From the cell containing the given text, extract its center point as (X, Y) coordinate. 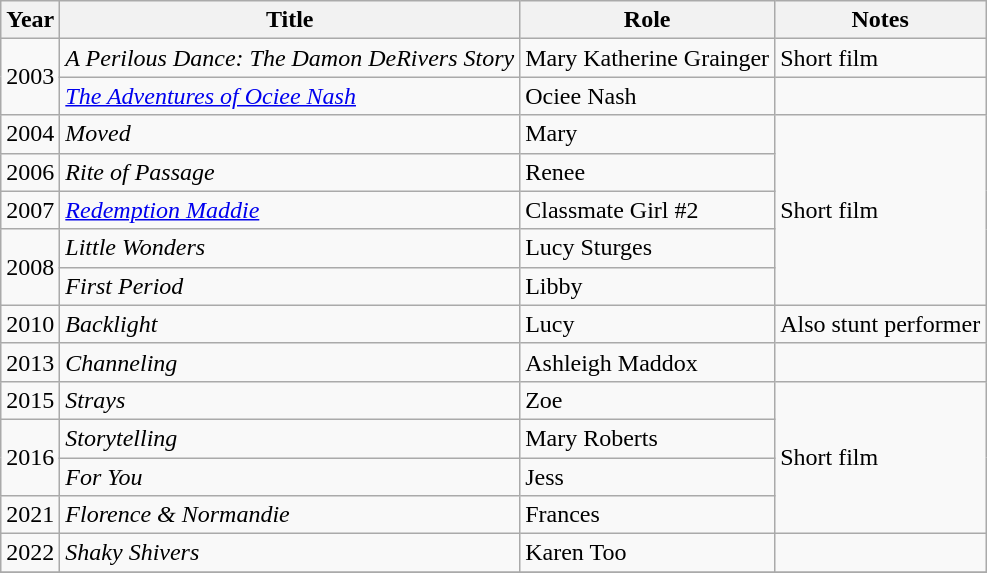
Role (648, 20)
2006 (30, 172)
Year (30, 20)
Jess (648, 477)
Frances (648, 515)
Channeling (290, 362)
Moved (290, 134)
Title (290, 20)
Storytelling (290, 438)
Backlight (290, 324)
First Period (290, 286)
Ociee Nash (648, 96)
Florence & Normandie (290, 515)
2013 (30, 362)
Shaky Shivers (290, 553)
Karen Too (648, 553)
For You (290, 477)
Lucy Sturges (648, 248)
Renee (648, 172)
Redemption Maddie (290, 210)
Mary (648, 134)
2015 (30, 400)
2003 (30, 77)
2021 (30, 515)
2007 (30, 210)
2016 (30, 457)
Strays (290, 400)
Little Wonders (290, 248)
Mary Katherine Grainger (648, 58)
2008 (30, 267)
2004 (30, 134)
Rite of Passage (290, 172)
2022 (30, 553)
Mary Roberts (648, 438)
Also stunt performer (880, 324)
A Perilous Dance: The Damon DeRivers Story (290, 58)
The Adventures of Ociee Nash (290, 96)
2010 (30, 324)
Notes (880, 20)
Classmate Girl #2 (648, 210)
Zoe (648, 400)
Ashleigh Maddox (648, 362)
Lucy (648, 324)
Libby (648, 286)
